Return the (X, Y) coordinate for the center point of the cell that contains the specified text.  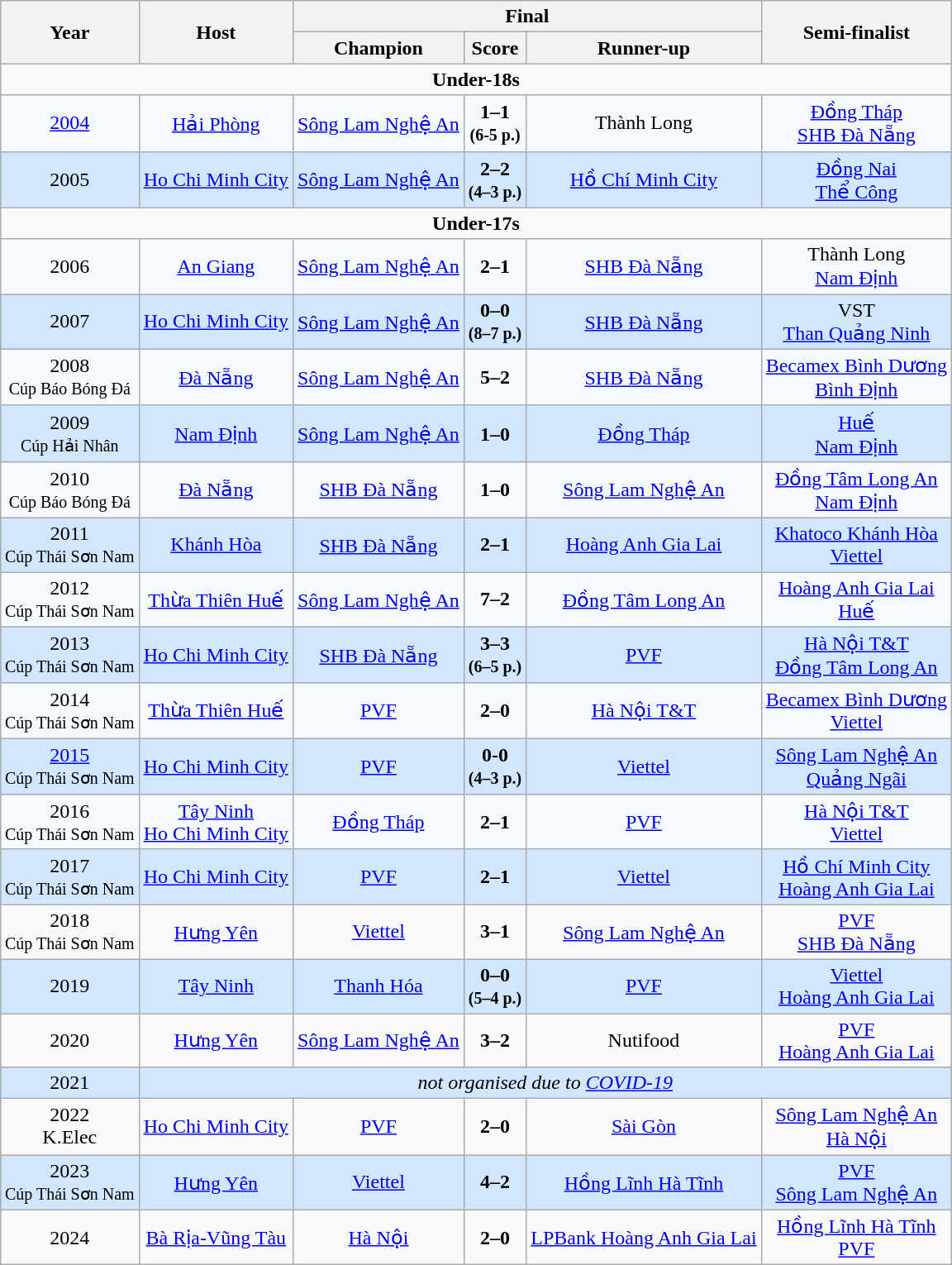
2019 (69, 986)
Thành Long (644, 123)
Sài Gòn (644, 1127)
0-0 (4–3 p.) (494, 766)
Hoàng Anh Gia Lai Huế (856, 600)
2012Cúp Thái Sơn Nam (69, 600)
Becamex Bình Dương Bình Định (856, 377)
Semi-finalist (856, 32)
Becamex Bình Dương Viettel (856, 711)
VST Than Quảng Ninh (856, 322)
Champion (378, 48)
2022K.Elec (69, 1127)
Sông Lam Nghệ An Quảng Ngãi (856, 766)
2–2 (4–3 p.) (494, 179)
LPBank Hoàng Anh Gia Lai (644, 1237)
Đồng Nai Thể Công (856, 179)
7–2 (494, 600)
not organised due to COVID-19 (545, 1083)
2015Cúp Thái Sơn Nam (69, 766)
2021 (69, 1083)
Thành Long Nam Định (856, 266)
Hà Nội T&T (644, 711)
Hồng Lĩnh Hà Tĩnh (644, 1182)
PVFSHB Đà Nẵng (856, 933)
Hà Nội T&T Viettel (856, 822)
Đồng Tâm Long An Nam Định (856, 489)
Hồ Chí Minh City Hoàng Anh Gia Lai (856, 876)
PVFHoàng Anh Gia Lai (856, 1040)
Khánh Hòa (216, 544)
Bà Rịa-Vũng Tàu (216, 1237)
4–2 (494, 1182)
Hồng Lĩnh Hà TĩnhPVF (856, 1237)
Đồng Tháp SHB Đà Nẵng (856, 123)
Hải Phòng (216, 123)
1–1 (6-5 p.) (494, 123)
3–2 (494, 1040)
ViettelHoàng Anh Gia Lai (856, 986)
Huế Nam Định (856, 433)
An Giang (216, 266)
2004 (69, 123)
2018Cúp Thái Sơn Nam (69, 933)
2008Cúp Báo Bóng Đá (69, 377)
Hà Nội T&T Đồng Tâm Long An (856, 655)
Under-18s (476, 79)
Đồng Tâm Long An (644, 600)
2006 (69, 266)
Nutifood (644, 1040)
Hoàng Anh Gia Lai (644, 544)
Host (216, 32)
2013Cúp Thái Sơn Nam (69, 655)
2005 (69, 179)
2011Cúp Thái Sơn Nam (69, 544)
Tây Ninh Ho Chi Minh City (216, 822)
5–2 (494, 377)
Year (69, 32)
Hà Nội (378, 1237)
2017Cúp Thái Sơn Nam (69, 876)
PVFSông Lam Nghệ An (856, 1182)
Hồ Chí Minh City (644, 179)
2023Cúp Thái Sơn Nam (69, 1182)
3–3 (6–5 p.) (494, 655)
Sông Lam Nghệ AnHà Nội (856, 1127)
Score (494, 48)
2024 (69, 1237)
2010Cúp Báo Bóng Đá (69, 489)
3–1 (494, 933)
Under-17s (476, 223)
2009Cúp Hải Nhân (69, 433)
2016Cúp Thái Sơn Nam (69, 822)
2014Cúp Thái Sơn Nam (69, 711)
0–0 (8–7 p.) (494, 322)
Final (527, 17)
2007 (69, 322)
2020 (69, 1040)
Nam Định (216, 433)
Khatoco Khánh Hòa Viettel (856, 544)
Thanh Hóa (378, 986)
Runner-up (644, 48)
0–0 (5–4 p.) (494, 986)
Tây Ninh (216, 986)
